For the text-containing cell, return its midpoint in (X, Y) coordinate format. 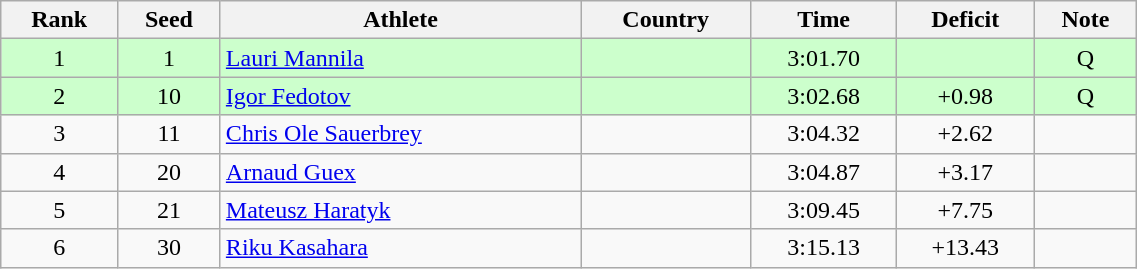
21 (170, 210)
Seed (170, 20)
4 (60, 172)
5 (60, 210)
2 (60, 96)
3:02.68 (824, 96)
+7.75 (965, 210)
+2.62 (965, 134)
Mateusz Haratyk (400, 210)
Riku Kasahara (400, 248)
Igor Fedotov (400, 96)
30 (170, 248)
Rank (60, 20)
3:09.45 (824, 210)
20 (170, 172)
Arnaud Guex (400, 172)
3 (60, 134)
11 (170, 134)
Country (666, 20)
3:15.13 (824, 248)
Chris Ole Sauerbrey (400, 134)
6 (60, 248)
+0.98 (965, 96)
Athlete (400, 20)
3:04.32 (824, 134)
+3.17 (965, 172)
+13.43 (965, 248)
Deficit (965, 20)
3:04.87 (824, 172)
3:01.70 (824, 58)
Time (824, 20)
Note (1086, 20)
10 (170, 96)
Lauri Mannila (400, 58)
